Scan for the cell matching the given text and deliver its (X, Y) coordinate at center. 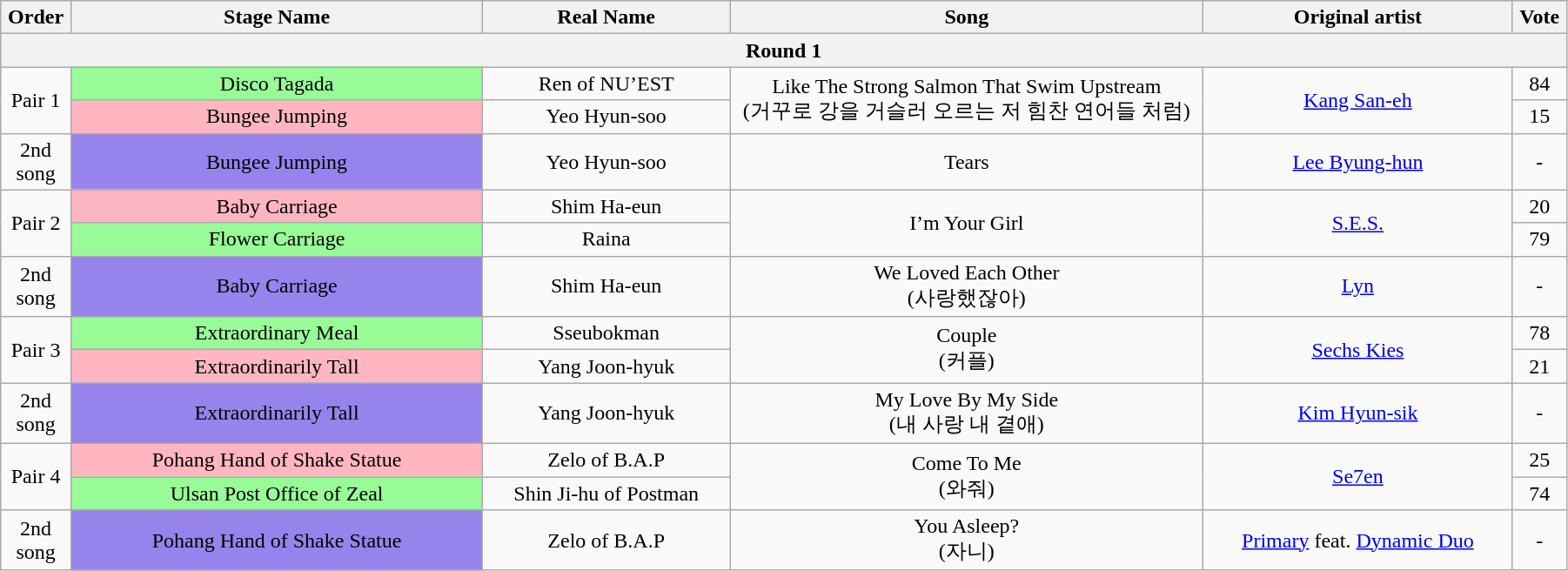
Couple(커플) (967, 350)
Sechs Kies (1357, 350)
I’m Your Girl (967, 223)
Song (967, 17)
84 (1540, 84)
S.E.S. (1357, 223)
Ulsan Post Office of Zeal (277, 494)
Pair 4 (37, 476)
Order (37, 17)
Se7en (1357, 476)
Ren of NU’EST (606, 84)
Stage Name (277, 17)
My Love By My Side(내 사랑 내 곁애) (967, 413)
Vote (1540, 17)
You Asleep?(자니) (967, 541)
Disco Tagada (277, 84)
Round 1 (784, 50)
Pair 3 (37, 350)
Shin Ji-hu of Postman (606, 494)
Lee Byung-hun (1357, 162)
Tears (967, 162)
79 (1540, 239)
Flower Carriage (277, 239)
We Loved Each Other(사랑했잖아) (967, 286)
Raina (606, 239)
Kang San-eh (1357, 100)
Pair 1 (37, 100)
78 (1540, 333)
74 (1540, 494)
Extraordinary Meal (277, 333)
Lyn (1357, 286)
Pair 2 (37, 223)
Kim Hyun-sik (1357, 413)
Like The Strong Salmon That Swim Upstream(거꾸로 강을 거슬러 오르는 저 힘찬 연어들 처럼) (967, 100)
Come To Me(와줘) (967, 476)
20 (1540, 206)
Primary feat. Dynamic Duo (1357, 541)
21 (1540, 366)
Real Name (606, 17)
15 (1540, 117)
25 (1540, 460)
Original artist (1357, 17)
Sseubokman (606, 333)
